Identify which cell holds the provided text, then report its (x, y) central coordinate. 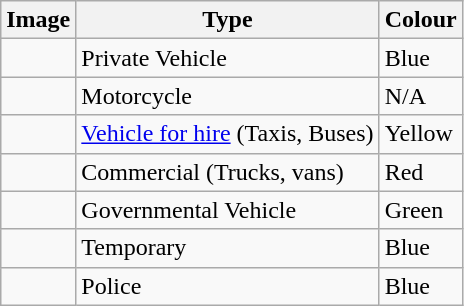
Red (420, 172)
Vehicle for hire (Taxis, Buses) (228, 134)
Governmental Vehicle (228, 210)
Green (420, 210)
Image (38, 20)
N/A (420, 96)
Temporary (228, 248)
Type (228, 20)
Police (228, 286)
Commercial (Trucks, vans) (228, 172)
Motorcycle (228, 96)
Colour (420, 20)
Yellow (420, 134)
Private Vehicle (228, 58)
